Detect which cell encompasses the target text, then output its [x, y] center coordinate. 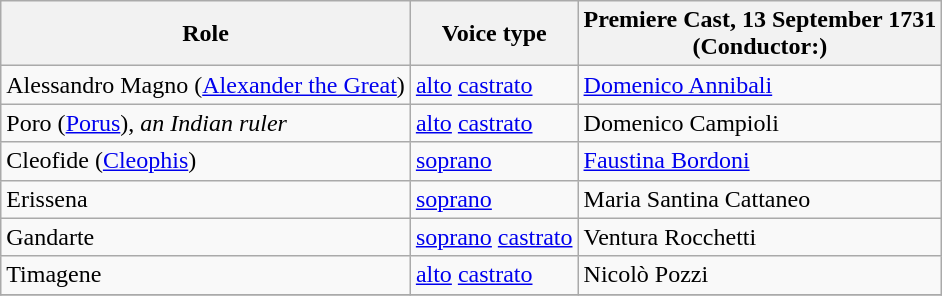
Timagene [206, 275]
Nicolò Pozzi [760, 275]
Erissena [206, 199]
Cleofide (Cleophis) [206, 161]
Premiere Cast, 13 September 1731 (Conductor:) [760, 34]
soprano castrato [494, 237]
Ventura Rocchetti [760, 237]
Maria Santina Cattaneo [760, 199]
Alessandro Magno (Alexander the Great) [206, 85]
Faustina Bordoni [760, 161]
Poro (Porus), an Indian ruler [206, 123]
Domenico Annibali [760, 85]
Domenico Campioli [760, 123]
Voice type [494, 34]
Gandarte [206, 237]
Role [206, 34]
